Search for the cell housing the specified text and yield its (x, y) center coordinate. 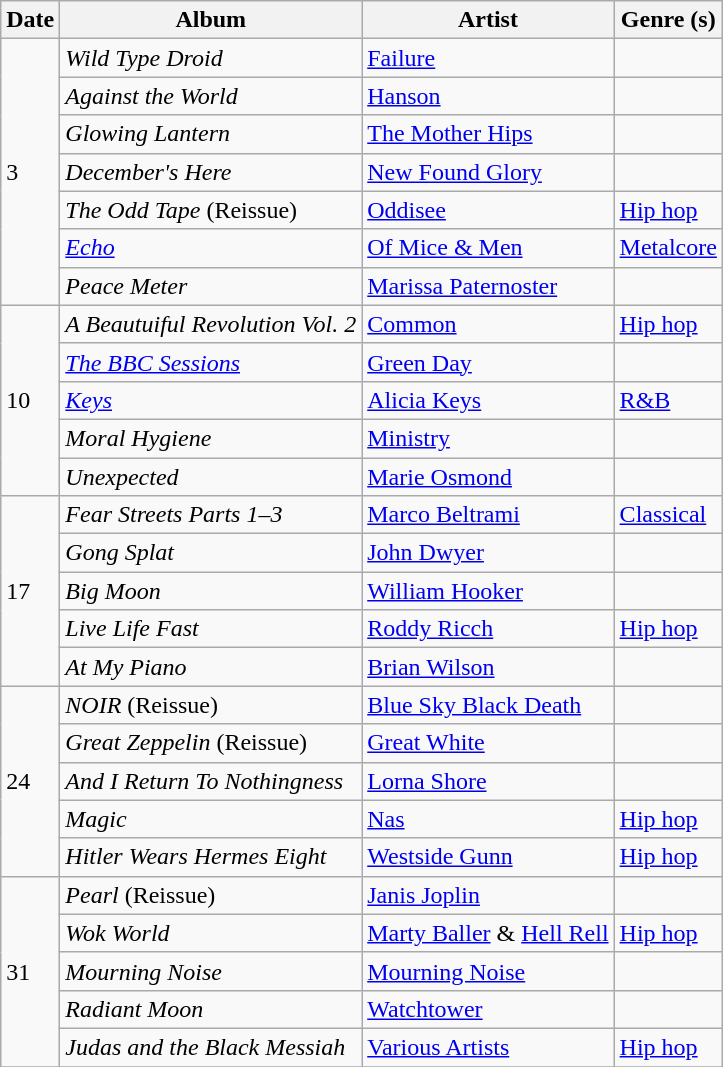
Nas (488, 819)
Peace Meter (211, 286)
Artist (488, 20)
New Found Glory (488, 172)
Glowing Lantern (211, 134)
Genre (s) (668, 20)
Magic (211, 819)
Marissa Paternoster (488, 286)
Westside Gunn (488, 857)
Wild Type Droid (211, 58)
Radiant Moon (211, 1009)
Hanson (488, 96)
The Odd Tape (Reissue) (211, 210)
At My Piano (211, 667)
NOIR (Reissue) (211, 705)
Album (211, 20)
10 (30, 400)
R&B (668, 400)
Lorna Shore (488, 781)
17 (30, 591)
Marco Beltrami (488, 515)
Big Moon (211, 591)
31 (30, 971)
John Dwyer (488, 553)
Oddisee (488, 210)
Great Zeppelin (Reissue) (211, 743)
Green Day (488, 362)
Live Life Fast (211, 629)
Gong Splat (211, 553)
December's Here (211, 172)
3 (30, 172)
And I Return To Nothingness (211, 781)
Judas and the Black Messiah (211, 1047)
Roddy Ricch (488, 629)
Watchtower (488, 1009)
William Hooker (488, 591)
Failure (488, 58)
Date (30, 20)
Marie Osmond (488, 477)
Wok World (211, 933)
Various Artists (488, 1047)
Common (488, 324)
Janis Joplin (488, 895)
Unexpected (211, 477)
Brian Wilson (488, 667)
Classical (668, 515)
Moral Hygiene (211, 438)
A Beautuiful Revolution Vol. 2 (211, 324)
Of Mice & Men (488, 248)
The Mother Hips (488, 134)
Against the World (211, 96)
Keys (211, 400)
Echo (211, 248)
Hitler Wears Hermes Eight (211, 857)
Marty Baller & Hell Rell (488, 933)
The BBC Sessions (211, 362)
24 (30, 781)
Blue Sky Black Death (488, 705)
Fear Streets Parts 1–3 (211, 515)
Metalcore (668, 248)
Ministry (488, 438)
Pearl (Reissue) (211, 895)
Alicia Keys (488, 400)
Great White (488, 743)
